For the text-containing cell, return its midpoint in (x, y) coordinate format. 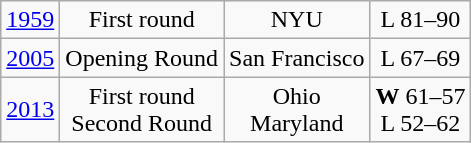
OhioMaryland (297, 110)
First roundSecond Round (142, 110)
2005 (30, 58)
2013 (30, 110)
L 67–69 (420, 58)
First round (142, 20)
San Francisco (297, 58)
Opening Round (142, 58)
1959 (30, 20)
L 81–90 (420, 20)
NYU (297, 20)
W 61–57L 52–62 (420, 110)
